Determine the (x, y) coordinate at the center of the cell enclosing the given text.  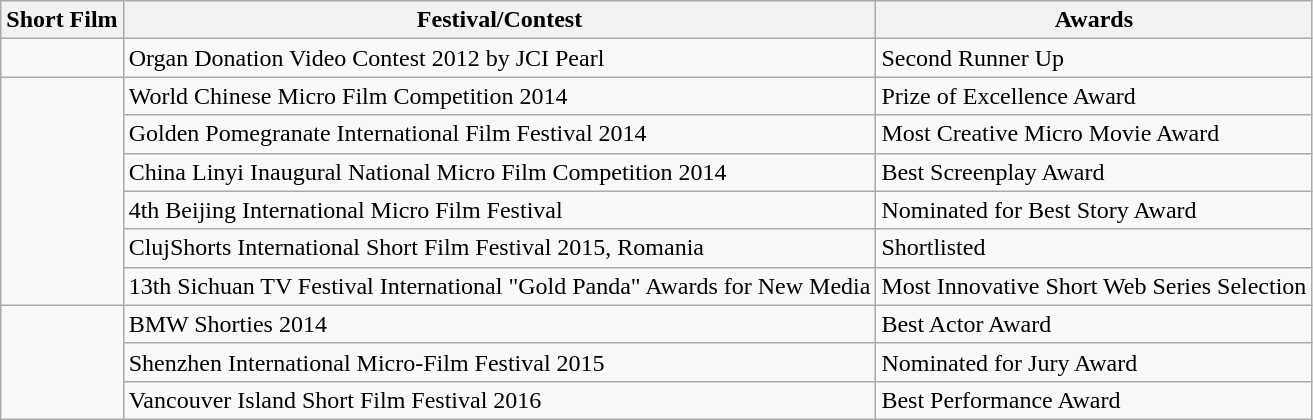
Most Innovative Short Web Series Selection (1094, 286)
Shenzhen International Micro-Film Festival 2015 (500, 362)
13th Sichuan TV Festival International "Gold Panda" Awards for New Media (500, 286)
China Linyi Inaugural National Micro Film Competition 2014 (500, 172)
Vancouver Island Short Film Festival 2016 (500, 400)
Shortlisted (1094, 248)
ClujShorts International Short Film Festival 2015, Romania (500, 248)
Best Performance Award (1094, 400)
Second Runner Up (1094, 58)
Most Creative Micro Movie Award (1094, 134)
Golden Pomegranate International Film Festival 2014 (500, 134)
Best Actor Award (1094, 324)
BMW Shorties 2014 (500, 324)
Nominated for Jury Award (1094, 362)
Nominated for Best Story Award (1094, 210)
World Chinese Micro Film Competition 2014 (500, 96)
Best Screenplay Award (1094, 172)
Prize of Excellence Award (1094, 96)
Festival/Contest (500, 20)
Organ Donation Video Contest 2012 by JCI Pearl (500, 58)
4th Beijing International Micro Film Festival (500, 210)
Awards (1094, 20)
Short Film (62, 20)
